Scan for the cell matching the given text and deliver its (x, y) coordinate at center. 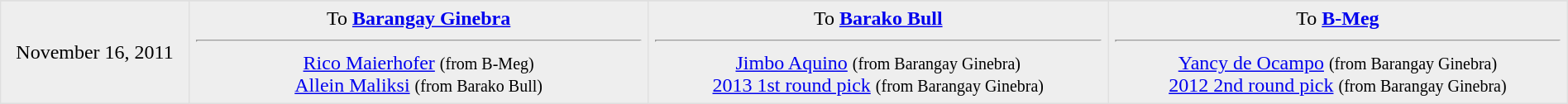
To Barako BullJimbo Aquino (from Barangay Ginebra) 2013 1st round pick (from Barangay Ginebra) (878, 52)
To Barangay GinebraRico Maierhofer (from B-Meg) Allein Maliksi (from Barako Bull) (418, 52)
November 16, 2011 (95, 52)
To B-MegYancy de Ocampo (from Barangay Ginebra) 2012 2nd round pick (from Barangay Ginebra) (1338, 52)
